Determine the [X, Y] coordinate at the center of the cell enclosing the given text.  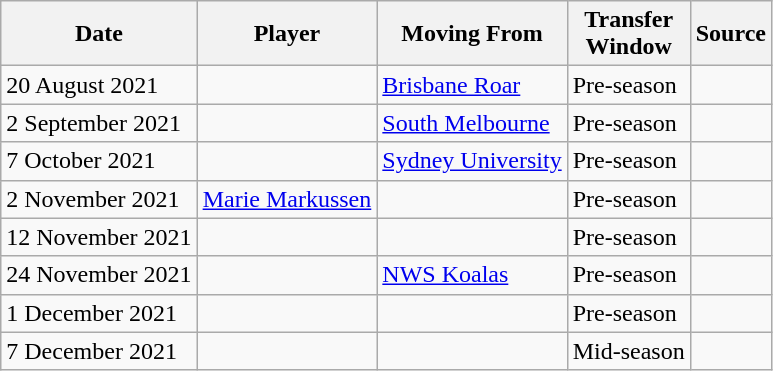
South Melbourne [472, 123]
Sydney University [472, 161]
12 November 2021 [99, 237]
7 October 2021 [99, 161]
20 August 2021 [99, 85]
TransferWindow [628, 34]
24 November 2021 [99, 275]
1 December 2021 [99, 313]
Marie Markussen [287, 199]
7 December 2021 [99, 351]
NWS Koalas [472, 275]
Source [730, 34]
Mid-season [628, 351]
2 November 2021 [99, 199]
Date [99, 34]
Moving From [472, 34]
Player [287, 34]
Brisbane Roar [472, 85]
2 September 2021 [99, 123]
